Return the [X, Y] coordinate for the center point of the cell that contains the specified text.  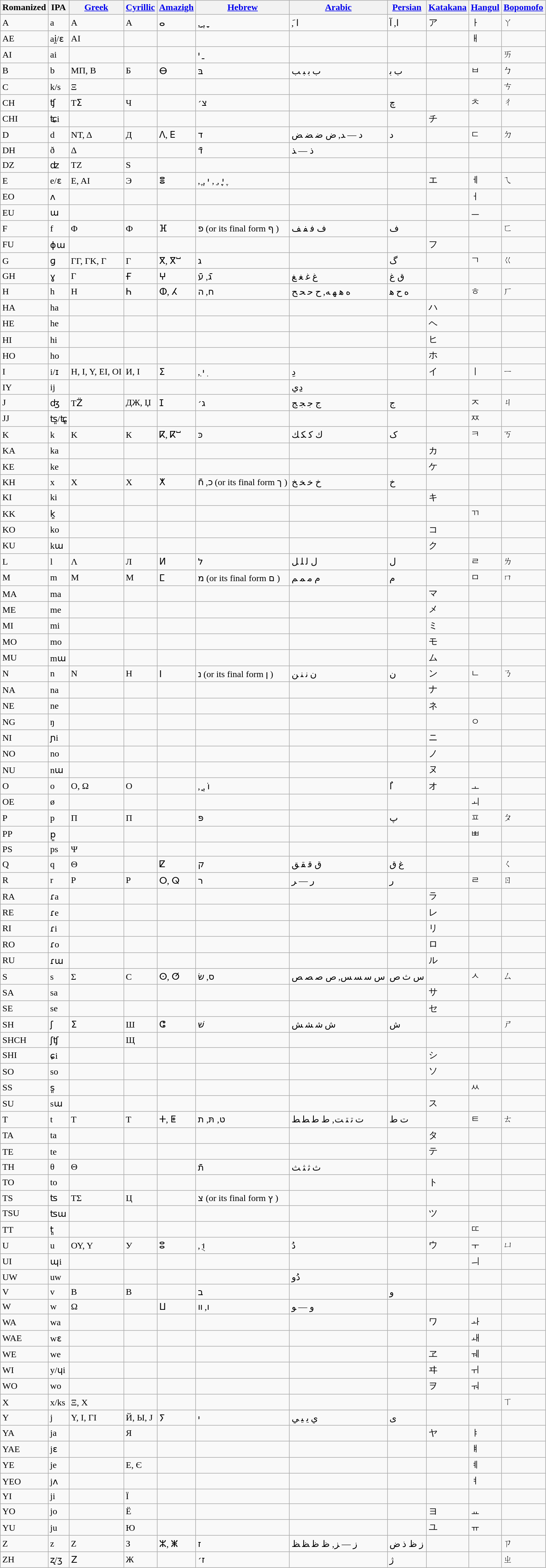
ی [407, 1418]
SA [24, 993]
V [24, 1292]
ja [59, 1433]
Ν [96, 674]
ʤ [59, 403]
ר [242, 881]
ﺱ ﺳ ﺴ ﺲ, ﺹ ﺻ ﺼ ﺺ [338, 976]
h [59, 291]
ַ, ֲ, ָ [242, 23]
se [59, 1009]
HI [24, 339]
ユ [447, 1527]
オ [447, 786]
me [59, 610]
Τ [96, 1119]
I [24, 372]
ﻙ ﻛ ﻜ ﻚ [338, 434]
דֿ [242, 150]
ラ [447, 897]
hi [59, 339]
ne [59, 706]
ai [59, 55]
Ғ [140, 276]
l [59, 562]
Ζ [96, 1544]
, ֳ, וֹֹ [242, 786]
wo [59, 1387]
غ ق [407, 864]
y/ɥi [59, 1370]
GH [24, 276]
دِي [338, 387]
Ξ, Χ [96, 1402]
ﻩ ﻫ ﻬ ﻪ, ﺡ ﺣ ﺤ ﺢ [338, 291]
Ф [140, 229]
י [242, 1418]
ⴻ [176, 181]
タ [447, 1136]
ⵊ [176, 403]
ﺥ ﺧ ﺨ ﺦ [338, 482]
ㅝ [485, 1387]
Я [140, 1433]
גֿ, עֿ [242, 276]
ㄴ [485, 674]
DH [24, 150]
כּ [242, 434]
we [59, 1354]
z [59, 1544]
KA [24, 451]
P [24, 818]
س ث ص [407, 976]
ㄟ [523, 181]
テ [447, 1152]
ז׳ [242, 1560]
マ [447, 594]
ナ [447, 690]
ʣ [59, 165]
TΣ̈ [96, 103]
KU [24, 546]
ㅐ [485, 38]
ㅊ [485, 103]
ﻡ ﻣ ﻤ ﻢ [338, 578]
ㅌ [485, 1119]
ㄘ [523, 87]
TE [24, 1152]
ΜΠ, Β [96, 71]
ДЖ, Џ [140, 403]
ⵔ, ⵕ [176, 881]
Р [140, 881]
SS [24, 1088]
ha [59, 308]
uw [59, 1277]
NG [24, 722]
Е, Є [140, 1466]
ㄑ [523, 864]
KE [24, 467]
В [140, 1292]
Ε, ΑΙ [96, 181]
ㅇ [485, 722]
NA [24, 690]
u [59, 1246]
ヱ [447, 1354]
H [24, 291]
К [140, 434]
ン [447, 674]
َ, ا [338, 23]
エ [447, 181]
ㅔ [485, 181]
m [59, 578]
ﻭ — ﻮ [338, 1307]
ㄎ [523, 434]
nɯ [59, 770]
ﺙ ﺛ ﺜ ﺚ [338, 1167]
ㅋ [485, 434]
ㅒ [485, 1449]
SHI [24, 1055]
ヨ [447, 1512]
Д [140, 135]
Μ [96, 578]
ji [59, 1496]
ㅜ [485, 1246]
MO [24, 642]
ㅈ [485, 403]
ɾo [59, 945]
ʧ [59, 103]
ニ [447, 738]
ک [407, 434]
ㄐ [523, 403]
NU [24, 770]
ㅟ [485, 1370]
ㄇ [523, 578]
Ω [96, 1307]
ㄋ [523, 674]
ㅕ [485, 1481]
מ (or its final form ם ) [242, 578]
NI [24, 738]
ㄞ [523, 55]
ΝΤ, Δ [96, 135]
C [24, 87]
ʃ [59, 1025]
Ч [140, 103]
А [140, 23]
YU [24, 1527]
YI [24, 1496]
ㄕ [523, 1025]
E [24, 181]
Y [24, 1418]
WI [24, 1370]
ア [447, 23]
ɡ [59, 260]
イ [447, 372]
to [59, 1183]
mi [59, 626]
a [59, 23]
ل [407, 562]
ㅙ [485, 1338]
v [59, 1292]
ワ [447, 1322]
ㅣ [485, 372]
Q [24, 864]
RA [24, 897]
ka [59, 451]
HO [24, 356]
ʃʧ [59, 1040]
ⵅ [176, 482]
NO [24, 754]
ﺏ ﺑ ﺒ ﺐ [338, 71]
CH [24, 103]
ʨi [59, 119]
sɯ [59, 1104]
SH [24, 1025]
ג [242, 260]
MI [24, 626]
ロ [447, 945]
ホ [447, 356]
ב [242, 1292]
Amazigh [176, 8]
ⴼ [176, 229]
L [24, 562]
WE [24, 1354]
ﺯ — ﺰ, ﻅ ﻇ ﻈ ﻆ [338, 1544]
ΤΖ [96, 165]
レ [447, 912]
Ρ [96, 881]
ai̯/ɛ [59, 38]
e/ɛ [59, 181]
O [24, 786]
ɾɯ [59, 961]
ㄷ [485, 135]
HA [24, 308]
ɾa [59, 897]
so [59, 1071]
Й, Ы, Ј [140, 1418]
ⵡ [176, 1307]
t [59, 1119]
М [140, 578]
ﻕ ﻗ ﻘ ﻖ [338, 864]
Х [140, 482]
ʦ [59, 1198]
ִ, י ִ [242, 372]
w [59, 1307]
RI [24, 928]
ז [242, 1544]
ﻥ ﻧ ﻨ ﻦ [338, 674]
ﺝ ﺟ ﺠ ﺞ [338, 403]
ㅢ [485, 1262]
K [24, 434]
SO [24, 1071]
ⴷ, ⴹ [176, 135]
YO [24, 1512]
י ַ [242, 55]
ⵜ, ⵟ [176, 1119]
ⵍ [176, 562]
no [59, 754]
ŋ [59, 722]
キ [447, 498]
TA [24, 1136]
YE [24, 1466]
ju [59, 1527]
ⵀ, ⵃ [176, 291]
TH [24, 1167]
セ [447, 1009]
ㅑ [485, 1433]
و [407, 1292]
ㅚ [485, 802]
CHI [24, 119]
ﺵ ﺷ ﺸ ﺶ [338, 1025]
ㄍ [523, 260]
ⵖ [176, 276]
چ [407, 103]
ק [242, 864]
ム [447, 658]
he [59, 324]
MA [24, 594]
ク [447, 546]
ⵓ [176, 1246]
YA [24, 1433]
ɾe [59, 912]
ⵣ, ⵥ [176, 1544]
ا, آ [407, 23]
サ [447, 993]
x/ks [59, 1402]
na [59, 690]
NE [24, 706]
ㅏ [485, 23]
Ξ [96, 87]
jɛ [59, 1449]
Н [140, 674]
カ [447, 451]
ﺭ — ﺮ [338, 881]
p [59, 818]
p͈ [59, 834]
Ψ [96, 849]
И, І [140, 372]
Π [96, 818]
UW [24, 1277]
ㅁ [485, 578]
Romanized [24, 8]
k [59, 434]
כ, חֿ (or its final form ך ) [242, 482]
ُا [407, 786]
ט, תּ, ת [242, 1119]
Η [96, 291]
ㄅ [523, 71]
ME [24, 610]
ㅂ [485, 71]
ta [59, 1136]
q [59, 864]
תֿ [242, 1167]
ㅘ [485, 1322]
ن [407, 674]
ﺩ — ﺪ, ﺽ ﺿ ﻀ ﺾ [338, 135]
U [24, 1246]
Ш [140, 1025]
k͈ [59, 513]
Υ, Ι, ΓΙ [96, 1418]
ⴰ [176, 23]
ヌ [447, 770]
Г [140, 260]
ج [407, 403]
YEO [24, 1481]
ر [407, 881]
ㄓ [523, 1560]
wa [59, 1322]
ki [59, 498]
ʦɯ [59, 1213]
ʌ [59, 196]
je [59, 1466]
AI [24, 55]
Һ [140, 291]
ノ [447, 754]
k/s [59, 87]
YAE [24, 1449]
s͈ [59, 1088]
צ׳ [242, 103]
ﺫ — ﺬ [338, 150]
OE [24, 802]
メ [447, 610]
ⵎ [176, 578]
Ж [140, 1560]
ル [447, 961]
s [59, 976]
モ [447, 642]
JJ [24, 419]
SE [24, 1009]
Z [24, 1544]
خ [407, 482]
WA [24, 1322]
ヘ [447, 324]
ʐ/ʒ [59, 1560]
IPA [59, 8]
ケ [447, 467]
SHCH [24, 1040]
ミ [447, 626]
n [59, 674]
ㄩ [523, 1246]
گ [407, 260]
ⴳ, ⴳⵯ [176, 260]
, וֻּ [242, 1246]
ト [447, 1183]
Σ̈ [96, 1025]
О [140, 786]
f [59, 229]
Λ [96, 562]
ㄒ [523, 1402]
ㄸ [485, 1229]
ﻑ [407, 229]
دُ [338, 1246]
ⴽ, ⴽⵯ [176, 434]
ㄈ [523, 229]
Л [140, 562]
N [24, 674]
ス [447, 1104]
コ [447, 530]
ㄙ [523, 976]
ㄗ [523, 1544]
ㄖ [523, 881]
پ [407, 818]
TSU [24, 1213]
PP [24, 834]
Щ [140, 1040]
ɰi [59, 1262]
ヤ [447, 1433]
ق غ [407, 276]
ΓΓ, ΓΚ, Γ [96, 260]
П [140, 818]
UI [24, 1262]
ke [59, 467]
IY [24, 387]
RE [24, 912]
ㄊ [523, 1119]
フ [447, 245]
ɸɯ [59, 245]
בּ [242, 71]
ヒ [447, 339]
Ц [140, 1198]
ㄌ [523, 562]
r [59, 881]
t͈ [59, 1229]
ס, שׂ [242, 976]
З [140, 1544]
b [59, 71]
ﻱ ﻳ ﻴ ﻲ [338, 1418]
ﺏ ﺑ [407, 71]
ㅓ [485, 196]
ㅉ [485, 419]
Hebrew [242, 8]
ㅃ [485, 834]
KK [24, 513]
د [407, 135]
Σ [96, 976]
ㅍ [485, 818]
, ֱ, י ֵֶ, ֵ, י ֶ [242, 181]
ハ [447, 308]
SU [24, 1104]
Т [140, 1119]
ו, וו [242, 1307]
Ю [140, 1527]
ɲi [59, 738]
פּ [242, 818]
G [24, 260]
F [24, 229]
ㅞ [485, 1354]
ﻑ ﻓ ﻔ ﻒ [338, 229]
Э [140, 181]
S [24, 976]
م [407, 578]
ش [407, 1025]
W [24, 1307]
MU [24, 658]
ⵏ [176, 674]
צ (or its final form ץ ) [242, 1198]
פ (or its final form ף ) [242, 229]
M [24, 578]
ø [59, 802]
ツ [447, 1213]
TO [24, 1183]
EU [24, 213]
ㅖ [485, 1466]
KI [24, 498]
o [59, 786]
Γ [96, 276]
ⵢ [176, 1418]
KO [24, 530]
Cyrillic [140, 8]
ㅎ [485, 291]
ﻝ ﻟ ﻠ ﻞ [338, 562]
ⵙ, ⵚ [176, 976]
ㅅ [485, 976]
ソ [447, 1071]
Δ [96, 150]
ΑΙ [96, 38]
ヰ [447, 1370]
kɯ [59, 546]
DZ [24, 165]
ﻍ ﻏ ﻐ ﻎ [338, 276]
С [140, 976]
x [59, 482]
ma [59, 594]
Κ [96, 434]
TT [24, 1229]
ΟΥ, Υ [96, 1246]
T [24, 1119]
ⵛ [176, 1025]
ד [242, 135]
J [24, 403]
ח, ה [242, 291]
Ї [140, 1496]
ژ [407, 1560]
AE [24, 38]
ㄱ [485, 260]
ウ [447, 1246]
שׁ [242, 1025]
jo [59, 1512]
ت ط [407, 1119]
Arabic [338, 8]
Ё [140, 1512]
ɾi [59, 928]
mo [59, 642]
チ [447, 119]
シ [447, 1055]
ز ظ ذ ض [407, 1544]
HE [24, 324]
ㄚ [523, 23]
jʌ [59, 1481]
d [59, 135]
ð [59, 150]
ij [59, 387]
TS [24, 1198]
Ѕ [140, 165]
ㄔ [523, 103]
FU [24, 245]
RO [24, 945]
θ [59, 1167]
ㄲ [485, 513]
ㄆ [523, 818]
ㄧ [523, 372]
ZH [24, 1560]
ﺕ ﺗ ﺘ ﺖ, ﻁ ﻃ ﻄ ﻂ [338, 1119]
ɣ [59, 276]
R [24, 881]
ⴱ [176, 71]
ㄏ [523, 291]
ⵉ [176, 372]
wɛ [59, 1338]
ㄉ [523, 135]
ㅡ [485, 213]
ㅠ [485, 1527]
RU [24, 961]
EO [24, 196]
WAE [24, 1338]
ps [59, 849]
WO [24, 1387]
Б [140, 71]
ɕi [59, 1055]
Φ [96, 229]
ho [59, 356]
KH [24, 482]
TZ̈ [96, 403]
ㅆ [485, 1088]
Bopomofo [523, 8]
دُو [338, 1277]
Katakana [447, 8]
Ο, Ω [96, 786]
ג׳ [242, 403]
D [24, 135]
Η, Ι, Υ, ΕΙ, ΟΙ [96, 372]
ㅗ [485, 786]
У [140, 1246]
ל [242, 562]
i/ɪ [59, 372]
ʦ͈/ʨ͈ [59, 419]
mɯ [59, 658]
ヲ [447, 1387]
PS [24, 849]
ネ [447, 706]
ⵇ [176, 864]
ㅛ [485, 1512]
te [59, 1152]
ko [59, 530]
Hangul [485, 8]
Greek [96, 8]
ΤΣ [96, 1198]
sa [59, 993]
リ [447, 928]
ه ح ﻫ [407, 291]
נ (or its final form ן ) [242, 674]
Ζ̈ [96, 1560]
j [59, 1418]
Persian [407, 8]
دِ [338, 372]
ɯ [59, 213]
